From the cell containing the given text, extract its center point as (x, y) coordinate. 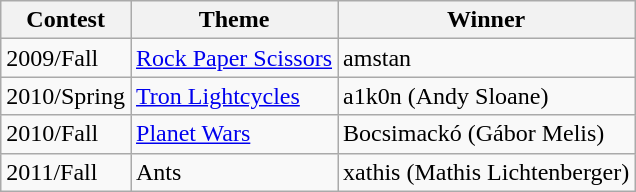
Planet Wars (234, 134)
Winner (486, 20)
amstan (486, 58)
Contest (66, 20)
2011/Fall (66, 172)
Theme (234, 20)
2010/Spring (66, 96)
2010/Fall (66, 134)
Rock Paper Scissors (234, 58)
a1k0n (Andy Sloane) (486, 96)
2009/Fall (66, 58)
Bocsimackó (Gábor Melis) (486, 134)
Tron Lightcycles (234, 96)
Ants (234, 172)
xathis (Mathis Lichtenberger) (486, 172)
